Search for the cell housing the specified text and yield its (x, y) center coordinate. 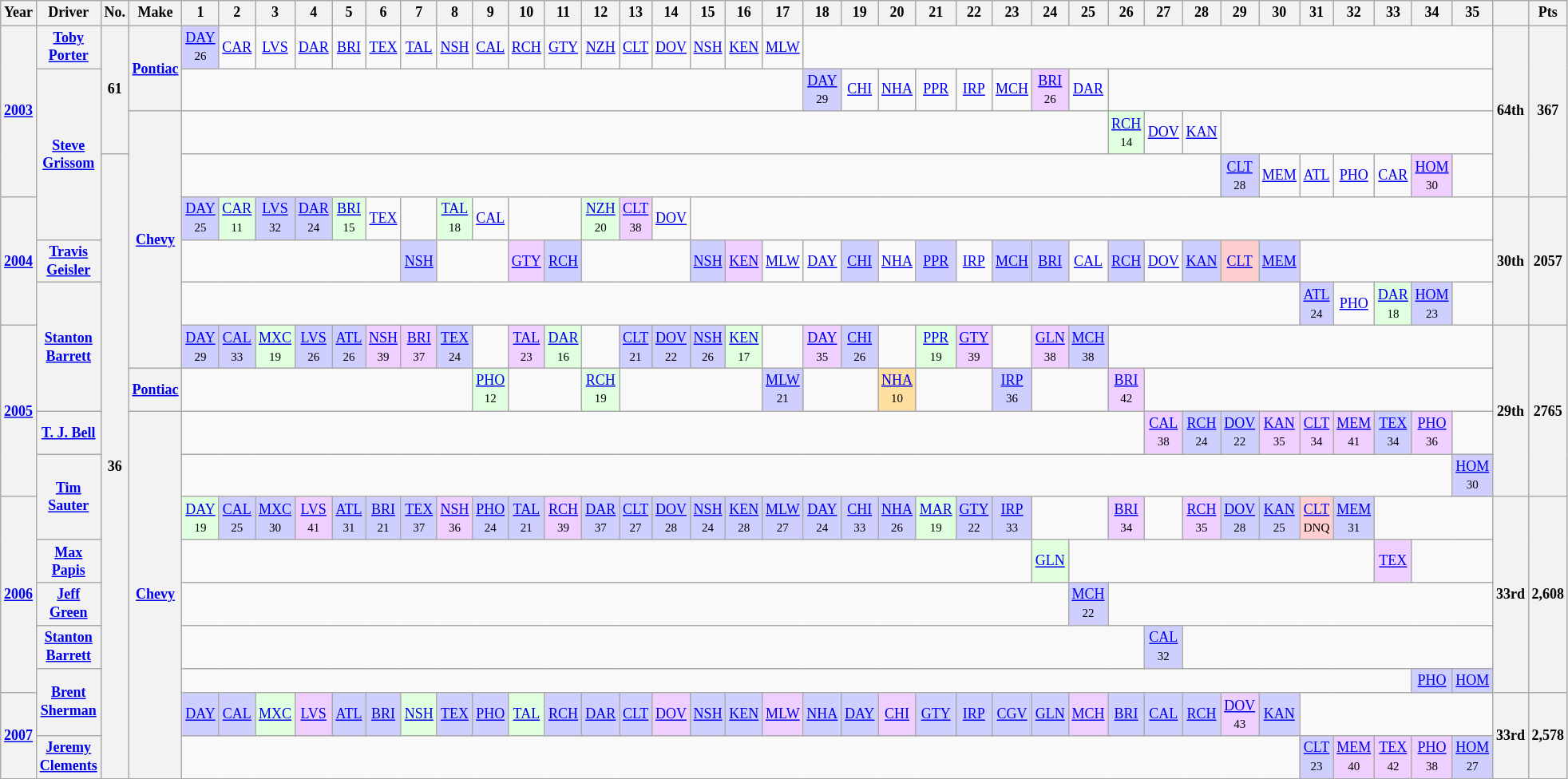
35 (1472, 13)
26 (1127, 13)
BRI34 (1127, 518)
PHO12 (490, 389)
CGV (1012, 714)
MLW27 (782, 518)
4 (313, 13)
Jeremy Clements (69, 757)
Travis Geisler (69, 261)
36 (115, 466)
21 (936, 13)
CLT21 (636, 347)
MXC19 (275, 347)
DAR37 (600, 518)
RCH39 (564, 518)
14 (671, 13)
NSH26 (707, 347)
CHI33 (860, 518)
33 (1394, 13)
25 (1088, 13)
DAY24 (822, 518)
64th (1511, 112)
CLT38 (636, 219)
27 (1163, 13)
29th (1511, 412)
Driver (69, 13)
19 (860, 13)
34 (1432, 13)
30th (1511, 262)
RCH35 (1202, 518)
ATL24 (1317, 304)
2765 (1547, 412)
TAL23 (527, 347)
23 (1012, 13)
CLT34 (1317, 433)
7 (418, 13)
TAL21 (527, 518)
CLT23 (1317, 757)
13 (636, 13)
GTY22 (974, 518)
16 (744, 13)
LVS32 (275, 219)
15 (707, 13)
CAL25 (237, 518)
29 (1240, 13)
3 (275, 13)
12 (600, 13)
24 (1050, 13)
DAR24 (313, 219)
CAL38 (1163, 433)
2005 (19, 412)
Jeff Green (69, 604)
BRI42 (1127, 389)
5 (349, 13)
HOM27 (1472, 757)
MXC30 (275, 518)
10 (527, 13)
KEN28 (744, 518)
NZH20 (600, 219)
2 (237, 13)
NSH24 (707, 518)
PHO38 (1432, 757)
Brent Sherman (69, 702)
31 (1317, 13)
MEM41 (1354, 433)
MXC (275, 714)
DAR18 (1394, 304)
18 (822, 13)
IRP33 (1012, 518)
DAY26 (200, 47)
BRI15 (349, 219)
KAN25 (1279, 518)
HOM (1472, 680)
2007 (19, 736)
Make (155, 13)
NSH39 (383, 347)
8 (455, 13)
BRI37 (418, 347)
61 (115, 89)
20 (897, 13)
RCH14 (1127, 132)
Tim Sauter (69, 496)
Max Papis (69, 561)
1 (200, 13)
CLTDNQ (1317, 518)
28 (1202, 13)
17 (782, 13)
NZH (600, 47)
KEN17 (744, 347)
MCH38 (1088, 347)
30 (1279, 13)
Pts (1547, 13)
PHO24 (490, 518)
GLN38 (1050, 347)
BRI26 (1050, 90)
CLT27 (636, 518)
Toby Porter (69, 47)
LVS41 (313, 518)
CLT28 (1240, 176)
2,578 (1547, 736)
CAR11 (237, 219)
IRP36 (1012, 389)
DAR16 (564, 347)
NHA26 (897, 518)
2004 (19, 262)
MEM31 (1354, 518)
LVS26 (313, 347)
DAY35 (822, 347)
2057 (1547, 262)
NSH36 (455, 518)
T. J. Bell (69, 433)
MLW21 (782, 389)
6 (383, 13)
RCH19 (600, 389)
CAL32 (1163, 647)
KAN35 (1279, 433)
2003 (19, 112)
2,608 (1547, 595)
ATL26 (349, 347)
TAL18 (455, 219)
CAL33 (237, 347)
ATL31 (349, 518)
DOV43 (1240, 714)
TEX34 (1394, 433)
PHO36 (1432, 433)
TEX24 (455, 347)
NHA10 (897, 389)
367 (1547, 112)
MCH22 (1088, 604)
22 (974, 13)
GTY39 (974, 347)
DAY25 (200, 219)
PPR19 (936, 347)
TEX42 (1394, 757)
DAY19 (200, 518)
BRI21 (383, 518)
No. (115, 13)
Year (19, 13)
MAR19 (936, 518)
32 (1354, 13)
CHI26 (860, 347)
11 (564, 13)
HOM23 (1432, 304)
MEM40 (1354, 757)
2006 (19, 595)
9 (490, 13)
Steve Grissom (69, 155)
TEX37 (418, 518)
RCH24 (1202, 433)
